Return (X, Y) of the center of cell containing provided text 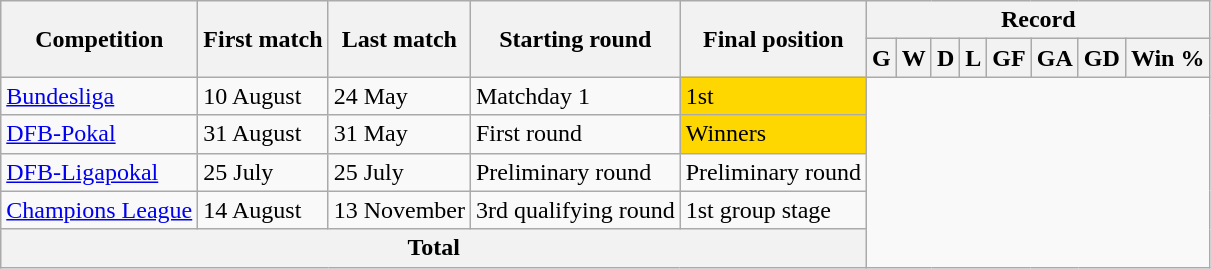
First round (575, 134)
L (974, 58)
1st group stage (773, 210)
Champions League (100, 210)
Matchday 1 (575, 96)
GF (1009, 58)
DFB-Ligapokal (100, 172)
31 May (399, 134)
Starting round (575, 39)
G (882, 58)
GA (1054, 58)
Win % (1168, 58)
Last match (399, 39)
13 November (399, 210)
10 August (263, 96)
14 August (263, 210)
Bundesliga (100, 96)
24 May (399, 96)
Final position (773, 39)
Total (434, 248)
31 August (263, 134)
3rd qualifying round (575, 210)
1st (773, 96)
First match (263, 39)
DFB-Pokal (100, 134)
W (914, 58)
Winners (773, 134)
GD (1102, 58)
Record (1038, 20)
Competition (100, 39)
D (945, 58)
